Provide the (X, Y) coordinate of the cell's center where the given text is located.  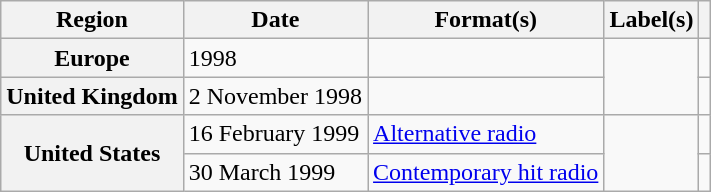
Label(s) (652, 20)
United States (92, 153)
Date (275, 20)
2 November 1998 (275, 96)
Alternative radio (486, 134)
30 March 1999 (275, 172)
United Kingdom (92, 96)
16 February 1999 (275, 134)
Contemporary hit radio (486, 172)
Europe (92, 58)
Region (92, 20)
1998 (275, 58)
Format(s) (486, 20)
